From the cell containing the given text, extract its center point as [X, Y] coordinate. 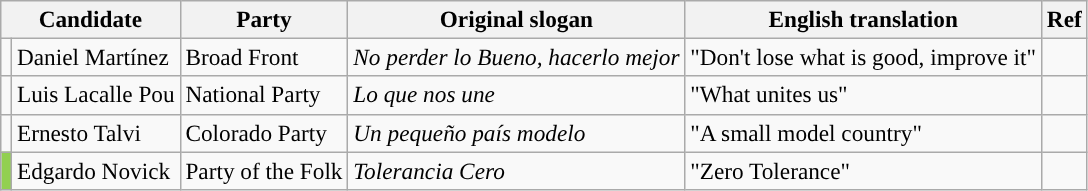
English translation [864, 19]
Candidate [90, 19]
Original slogan [516, 19]
Broad Front [264, 57]
Tolerancia Cero [516, 170]
"A small model country" [864, 133]
Colorado Party [264, 133]
Un pequeño país modelo [516, 133]
"Don't lose what is good, improve it" [864, 57]
Lo que nos une [516, 95]
No perder lo Bueno, hacerlo mejor [516, 57]
Edgardo Novick [96, 170]
Party of the Folk [264, 170]
Ref [1064, 19]
Daniel Martínez [96, 57]
Luis Lacalle Pou [96, 95]
National Party [264, 95]
"Zero Tolerance" [864, 170]
Party [264, 19]
Ernesto Talvi [96, 133]
"What unites us" [864, 95]
